Output the (x, y) coordinate of the center of the cell containing the given text.  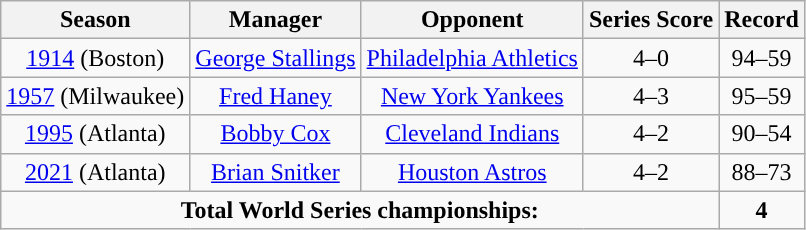
88–73 (762, 172)
Cleveland Indians (472, 134)
Opponent (472, 20)
1995 (Atlanta) (96, 134)
Philadelphia Athletics (472, 58)
1914 (Boston) (96, 58)
Fred Haney (276, 96)
Brian Snitker (276, 172)
94–59 (762, 58)
Manager (276, 20)
Series Score (650, 20)
90–54 (762, 134)
New York Yankees (472, 96)
Season (96, 20)
Houston Astros (472, 172)
Bobby Cox (276, 134)
Record (762, 20)
4–3 (650, 96)
2021 (Atlanta) (96, 172)
1957 (Milwaukee) (96, 96)
95–59 (762, 96)
4–0 (650, 58)
4 (762, 210)
Total World Series championships: (360, 210)
George Stallings (276, 58)
